Capture the cell that displays the provided text and extract its [x, y] central coordinate. 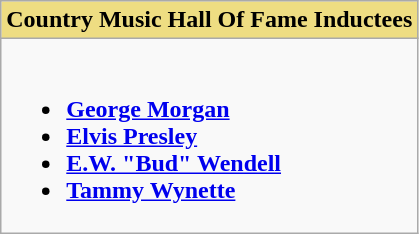
George MorganElvis PresleyE.W. "Bud" WendellTammy Wynette [210, 136]
Country Music Hall Of Fame Inductees [210, 20]
